Find where the given text appears and provide that cell's center as [X, Y] coordinate. 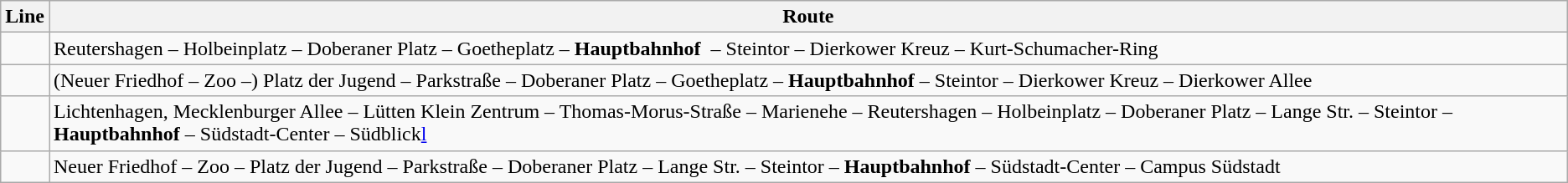
Reutershagen – Holbeinplatz – Doberaner Platz – Goetheplatz – Hauptbahnhof – Steintor – Dierkower Kreuz – Kurt-Schumacher-Ring [807, 48]
(Neuer Friedhof – Zoo –) Platz der Jugend – Parkstraße – Doberaner Platz – Goetheplatz – Hauptbahnhof – Steintor – Dierkower Kreuz – Dierkower Allee [807, 80]
Line [25, 17]
Route [807, 17]
Neuer Friedhof – Zoo – Platz der Jugend – Parkstraße – Doberaner Platz – Lange Str. – Steintor – Hauptbahnhof – Südstadt-Center – Campus Südstadt [807, 166]
